Provide the [X, Y] coordinate of the cell's center where the given text is located.  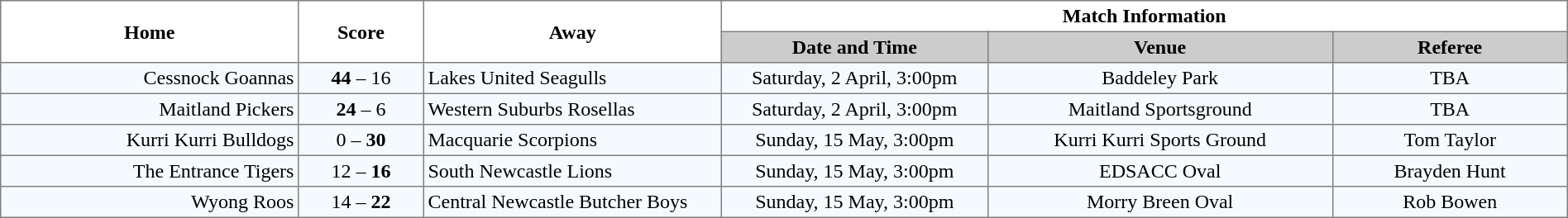
Western Suburbs Rosellas [572, 109]
12 – 16 [361, 171]
Lakes United Seagulls [572, 78]
Maitland Sportsground [1159, 109]
0 – 30 [361, 140]
Baddeley Park [1159, 78]
Morry Breen Oval [1159, 202]
Kurri Kurri Bulldogs [150, 140]
Brayden Hunt [1450, 171]
Venue [1159, 47]
14 – 22 [361, 202]
Tom Taylor [1450, 140]
Macquarie Scorpions [572, 140]
Cessnock Goannas [150, 78]
Match Information [1145, 17]
Maitland Pickers [150, 109]
Wyong Roos [150, 202]
Score [361, 31]
Kurri Kurri Sports Ground [1159, 140]
South Newcastle Lions [572, 171]
Home [150, 31]
Referee [1450, 47]
Rob Bowen [1450, 202]
EDSACC Oval [1159, 171]
44 – 16 [361, 78]
Date and Time [854, 47]
Central Newcastle Butcher Boys [572, 202]
24 – 6 [361, 109]
Away [572, 31]
The Entrance Tigers [150, 171]
